Return (X, Y) of the center of cell containing provided text 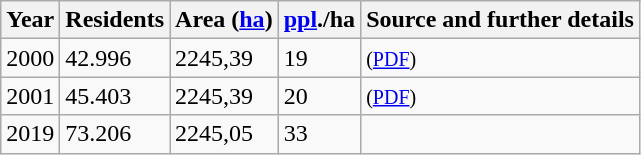
73.206 (115, 134)
2019 (30, 134)
45.403 (115, 96)
Source and further details (500, 20)
ppl./ha (319, 20)
2245,05 (224, 134)
Area (ha) (224, 20)
2000 (30, 58)
33 (319, 134)
19 (319, 58)
Year (30, 20)
Residents (115, 20)
42.996 (115, 58)
20 (319, 96)
2001 (30, 96)
